Provide the (X, Y) coordinate of the cell's center where the given text is located.  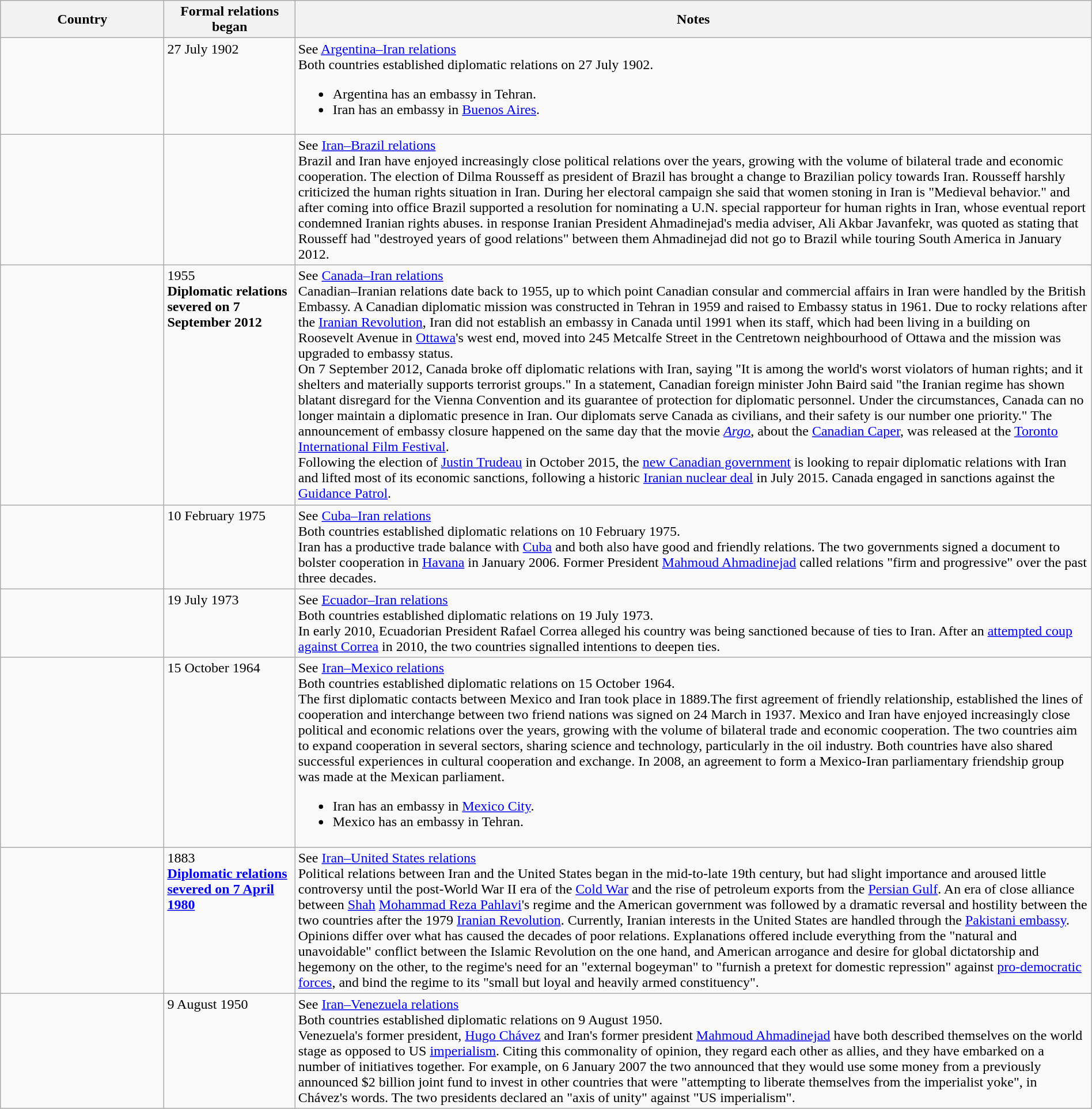
1883Diplomatic relations severed on 7 April 1980 (229, 920)
19 July 1973 (229, 623)
Formal relations began (229, 20)
10 February 1975 (229, 547)
27 July 1902 (229, 86)
15 October 1964 (229, 752)
9 August 1950 (229, 1051)
Country (82, 20)
Notes (693, 20)
1955Diplomatic relations severed on 7 September 2012 (229, 385)
